Return [X, Y] of the center of cell containing provided text 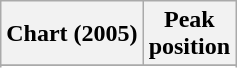
Chart (2005) [72, 34]
Peakposition [189, 34]
